Provide the [X, Y] coordinate of the cell's center where the given text is located.  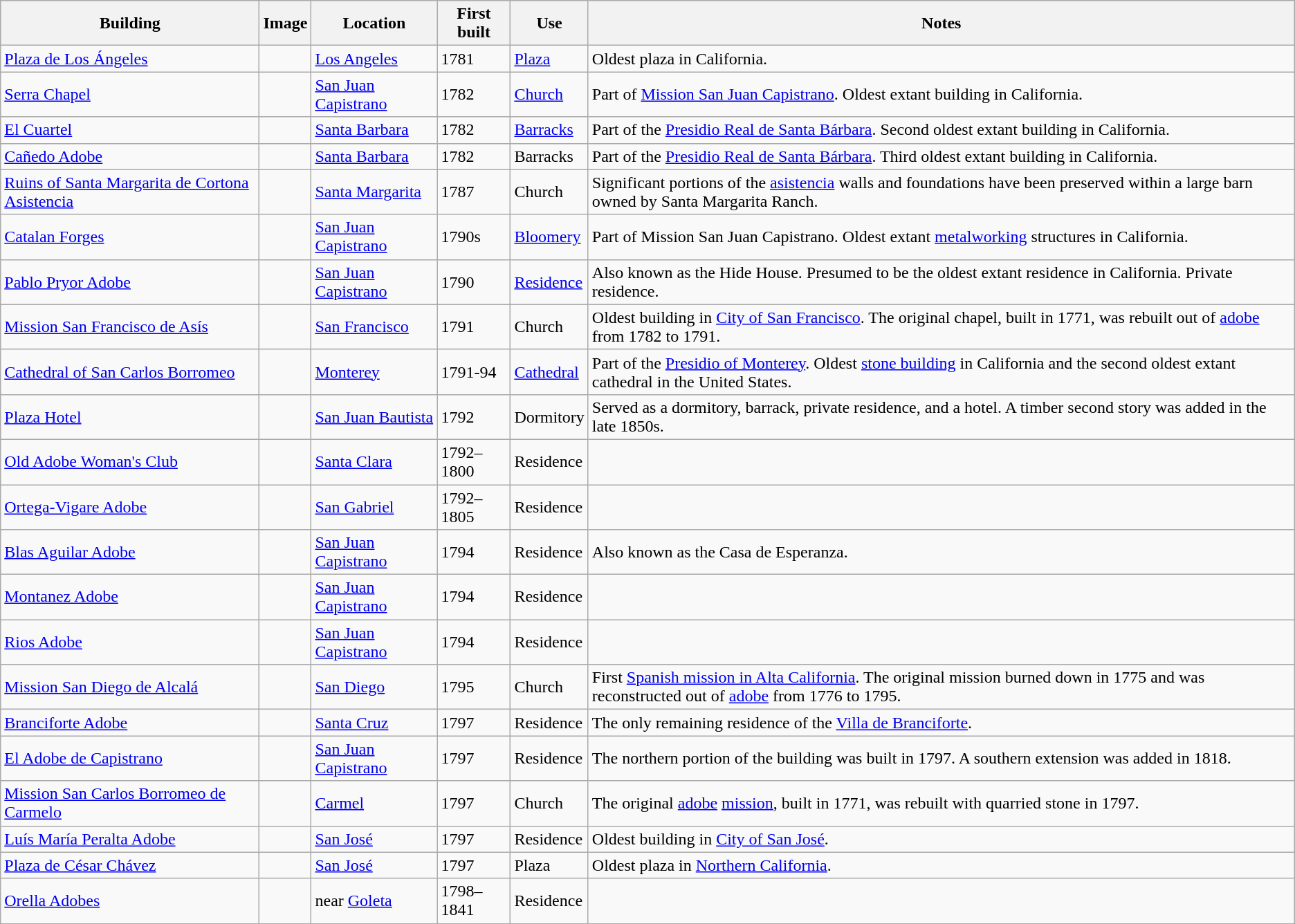
Oldest building in City of San José. [941, 839]
Served as a dormitory, barrack, private residence, and a hotel. A timber second story was added in the late 1850s. [941, 416]
First Spanish mission in Alta California. The original mission burned down in 1775 and was reconstructed out of adobe from 1776 to 1795. [941, 687]
Ortega-Vigare Adobe [130, 506]
Carmel [374, 804]
Part of Mission San Juan Capistrano. Oldest extant metalworking structures in California. [941, 237]
El Adobe de Capistrano [130, 758]
1792–1800 [474, 462]
Bloomery [549, 237]
Notes [941, 24]
Luís María Peralta Adobe [130, 839]
Santa Margarita [374, 192]
Dormitory [549, 416]
Santa Clara [374, 462]
The only remaining residence of the Villa de Branciforte. [941, 723]
1798–1841 [474, 900]
Also known as the Hide House. Presumed to be the oldest extant residence in California. Private residence. [941, 282]
Blas Aguilar Adobe [130, 552]
Cathedral [549, 372]
San Francisco [374, 326]
Plaza Hotel [130, 416]
1792 [474, 416]
Mission San Carlos Borromeo de Carmelo [130, 804]
Part of the Presidio Real de Santa Bárbara. Third oldest extant building in California. [941, 156]
1790 [474, 282]
Use [549, 24]
Ruins of Santa Margarita de Cortona Asistencia [130, 192]
Monterey [374, 372]
Santa Cruz [374, 723]
San Gabriel [374, 506]
Cathedral of San Carlos Borromeo [130, 372]
Serra Chapel [130, 94]
Significant portions of the asistencia walls and foundations have been preserved within a large barn owned by Santa Margarita Ranch. [941, 192]
1791 [474, 326]
Oldest plaza in California. [941, 59]
Los Angeles [374, 59]
Old Adobe Woman's Club [130, 462]
Cañedo Adobe [130, 156]
1795 [474, 687]
Mission San Diego de Alcalá [130, 687]
San Juan Bautista [374, 416]
Image [285, 24]
Orella Adobes [130, 900]
El Cuartel [130, 130]
1790s [474, 237]
Also known as the Casa de Esperanza. [941, 552]
Plaza de César Chávez [130, 865]
1787 [474, 192]
Plaza de Los Ángeles [130, 59]
Oldest building in City of San Francisco. The original chapel, built in 1771, was rebuilt out of adobe from 1782 to 1791. [941, 326]
Pablo Pryor Adobe [130, 282]
Catalan Forges [130, 237]
1791-94 [474, 372]
Part of Mission San Juan Capistrano. Oldest extant building in California. [941, 94]
First built [474, 24]
Location [374, 24]
Montanez Adobe [130, 598]
The original adobe mission, built in 1771, was rebuilt with quarried stone in 1797. [941, 804]
Rios Adobe [130, 642]
Mission San Francisco de Asís [130, 326]
Branciforte Adobe [130, 723]
1792–1805 [474, 506]
1781 [474, 59]
Building [130, 24]
Part of the Presidio Real de Santa Bárbara. Second oldest extant building in California. [941, 130]
Oldest plaza in Northern California. [941, 865]
near Goleta [374, 900]
Part of the Presidio of Monterey. Oldest stone building in California and the second oldest extant cathedral in the United States. [941, 372]
San Diego [374, 687]
The northern portion of the building was built in 1797. A southern extension was added in 1818. [941, 758]
